Find where the given text appears and provide that cell's center as (X, Y) coordinate. 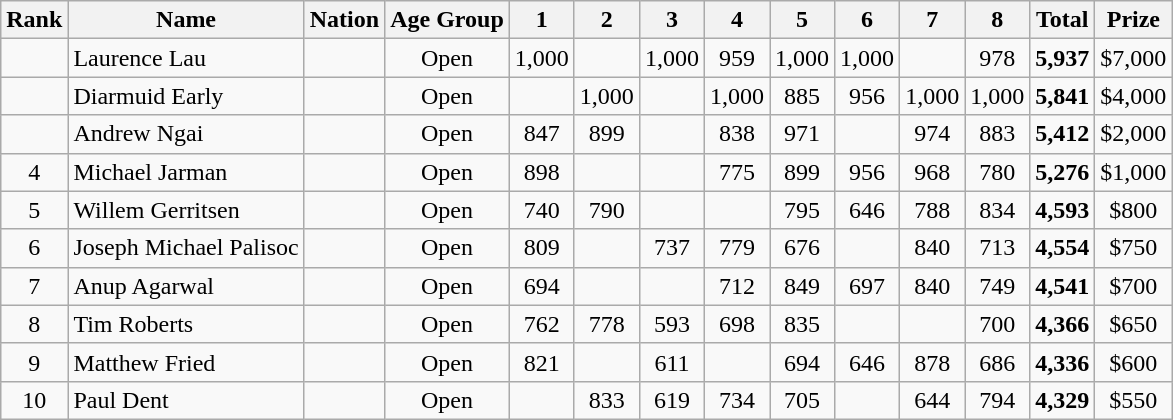
740 (542, 210)
762 (542, 324)
849 (802, 286)
4,366 (1062, 324)
Willem Gerritsen (186, 210)
712 (736, 286)
4,541 (1062, 286)
883 (998, 134)
734 (736, 400)
3 (672, 20)
$1,000 (1134, 172)
Rank (34, 20)
Matthew Fried (186, 362)
Paul Dent (186, 400)
Joseph Michael Palisoc (186, 248)
749 (998, 286)
788 (932, 210)
847 (542, 134)
Diarmuid Early (186, 96)
676 (802, 248)
821 (542, 362)
4,593 (1062, 210)
10 (34, 400)
9 (34, 362)
4,554 (1062, 248)
619 (672, 400)
Andrew Ngai (186, 134)
$4,000 (1134, 96)
968 (932, 172)
$750 (1134, 248)
794 (998, 400)
Nation (344, 20)
4,329 (1062, 400)
Prize (1134, 20)
898 (542, 172)
$550 (1134, 400)
713 (998, 248)
4,336 (1062, 362)
885 (802, 96)
778 (606, 324)
700 (998, 324)
5,937 (1062, 58)
2 (606, 20)
775 (736, 172)
698 (736, 324)
$800 (1134, 210)
5,841 (1062, 96)
737 (672, 248)
593 (672, 324)
780 (998, 172)
974 (932, 134)
Anup Agarwal (186, 286)
$7,000 (1134, 58)
971 (802, 134)
835 (802, 324)
833 (606, 400)
Total (1062, 20)
Laurence Lau (186, 58)
$700 (1134, 286)
644 (932, 400)
809 (542, 248)
878 (932, 362)
697 (868, 286)
$650 (1134, 324)
Tim Roberts (186, 324)
978 (998, 58)
686 (998, 362)
611 (672, 362)
705 (802, 400)
$600 (1134, 362)
Michael Jarman (186, 172)
5,412 (1062, 134)
Age Group (448, 20)
1 (542, 20)
Name (186, 20)
834 (998, 210)
838 (736, 134)
795 (802, 210)
790 (606, 210)
959 (736, 58)
5,276 (1062, 172)
$2,000 (1134, 134)
779 (736, 248)
